Return the [X, Y] coordinate for the center point of the cell that contains the specified text.  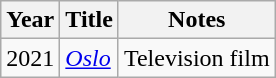
Year [30, 20]
Television film [196, 58]
Title [90, 20]
2021 [30, 58]
Notes [196, 20]
Oslo [90, 58]
